Search for the cell housing the specified text and yield its (X, Y) center coordinate. 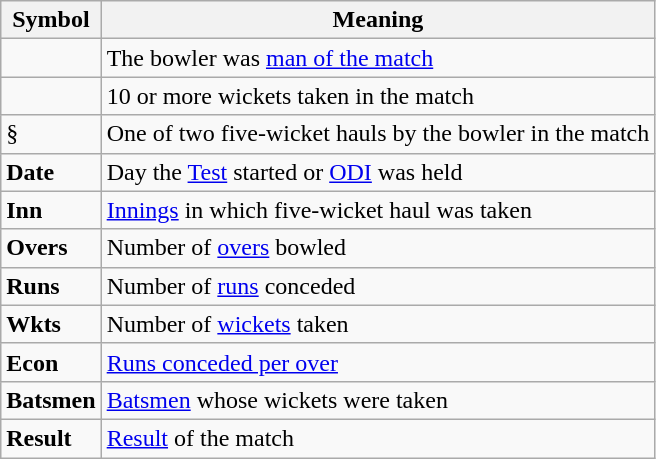
The bowler was man of the match (378, 58)
Meaning (378, 20)
Result (51, 438)
§ (51, 134)
Day the Test started or ODI was held (378, 172)
Econ (51, 362)
Number of wickets taken (378, 324)
Wkts (51, 324)
Number of runs conceded (378, 286)
Date (51, 172)
Number of overs bowled (378, 248)
Result of the match (378, 438)
Innings in which five-wicket haul was taken (378, 210)
Runs (51, 286)
One of two five-wicket hauls by the bowler in the match (378, 134)
Symbol (51, 20)
Inn (51, 210)
Batsmen whose wickets were taken (378, 400)
Overs (51, 248)
10 or more wickets taken in the match (378, 96)
Batsmen (51, 400)
Runs conceded per over (378, 362)
